For the text-containing cell, return its midpoint in (X, Y) coordinate format. 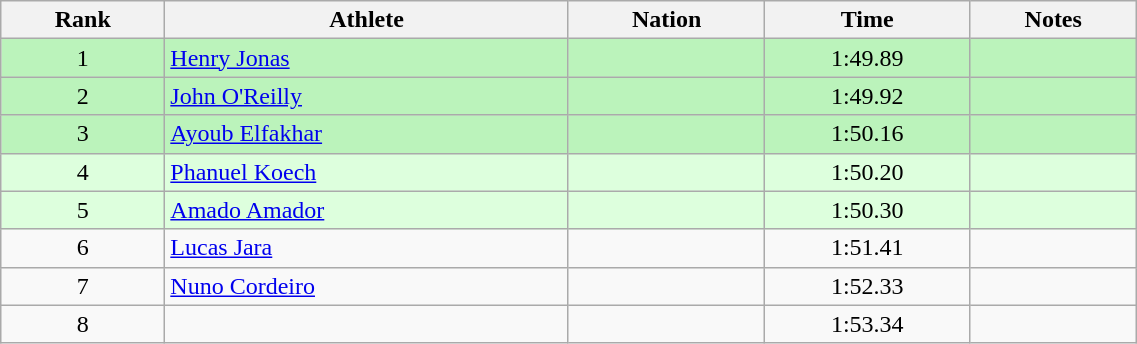
8 (83, 324)
Lucas Jara (367, 248)
1:50.16 (868, 134)
Amado Amador (367, 210)
6 (83, 248)
1:49.89 (868, 58)
Rank (83, 20)
5 (83, 210)
1:50.30 (868, 210)
Phanuel Koech (367, 172)
1:50.20 (868, 172)
Henry Jonas (367, 58)
2 (83, 96)
Athlete (367, 20)
John O'Reilly (367, 96)
Nuno Cordeiro (367, 286)
3 (83, 134)
Ayoub Elfakhar (367, 134)
1 (83, 58)
1:53.34 (868, 324)
1:49.92 (868, 96)
Notes (1054, 20)
1:52.33 (868, 286)
4 (83, 172)
Nation (666, 20)
Time (868, 20)
1:51.41 (868, 248)
7 (83, 286)
